Determine the [X, Y] coordinate at the center of the cell enclosing the given text.  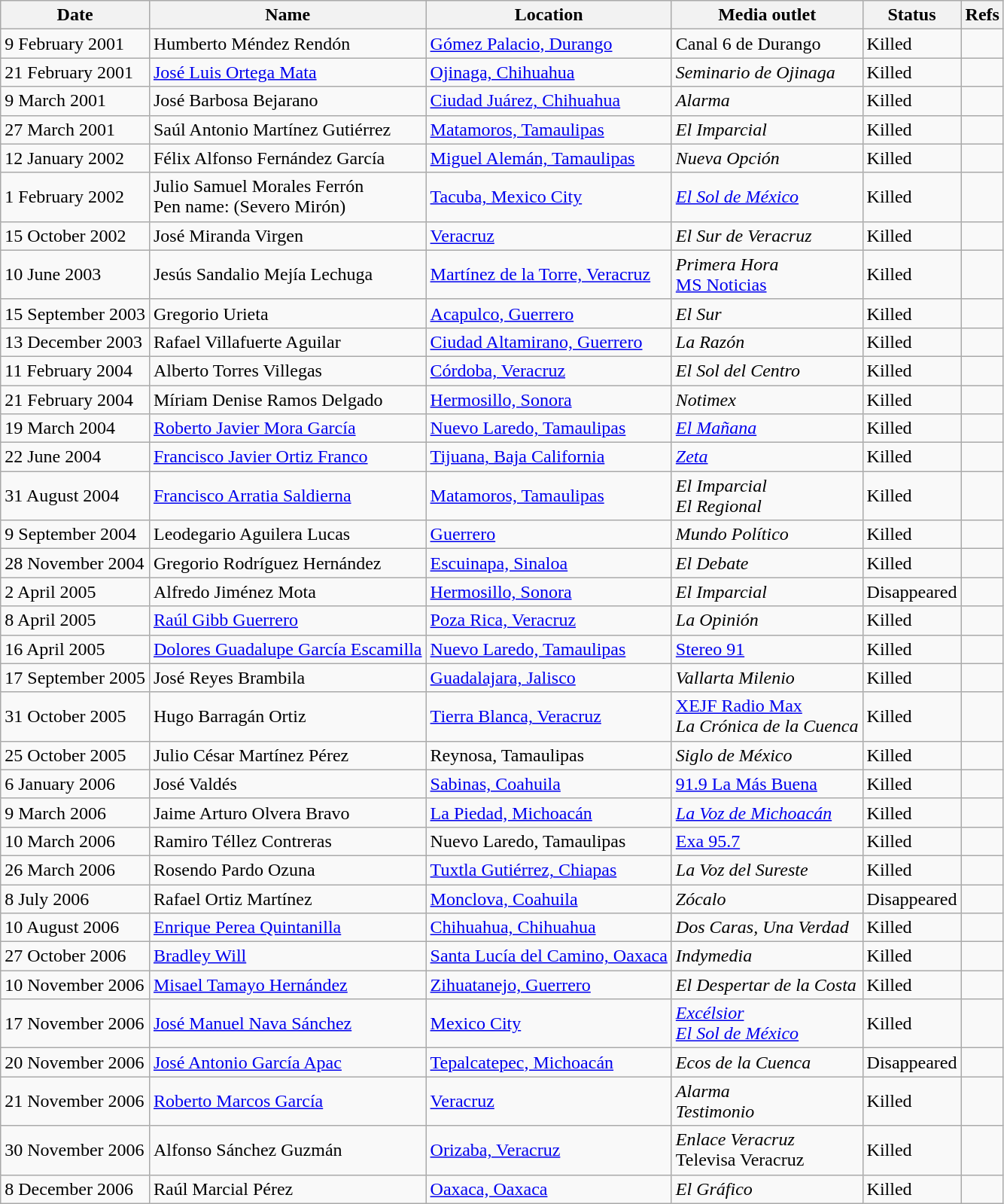
31 August 2004 [75, 495]
La Opinión [767, 620]
Ramiro Téllez Contreras [288, 841]
91.9 La Más Buena [767, 784]
Notimex [767, 400]
20 November 2006 [75, 1062]
15 October 2002 [75, 236]
Mundo Político [767, 535]
Alfonso Sánchez Guzmán [288, 1151]
Roberto Marcos García [288, 1101]
Francisco Arratia Saldierna [288, 495]
Escuinapa, Sinaloa [549, 563]
Date [75, 15]
Jesús Sandalio Mejía Lechuga [288, 274]
Martínez de la Torre, Veracruz [549, 274]
Mexico City [549, 1024]
Vallarta Milenio [767, 678]
Canal 6 de Durango [767, 44]
El Mañana [767, 428]
9 March 2006 [75, 812]
La Razón [767, 342]
Ojinaga, Chihuahua [549, 72]
Julio Samuel Morales FerrónPen name: (Severo Mirón) [288, 197]
La Piedad, Michoacán [549, 812]
Alberto Torres Villegas [288, 370]
8 December 2006 [75, 1189]
Dos Caras, Una Verdad [767, 928]
Dolores Guadalupe García Escamilla [288, 649]
21 February 2001 [75, 72]
Guerrero [549, 535]
Refs [982, 15]
21 February 2004 [75, 400]
9 March 2001 [75, 101]
2 April 2005 [75, 592]
Raúl Marcial Pérez [288, 1189]
Nueva Opción [767, 158]
17 September 2005 [75, 678]
21 November 2006 [75, 1101]
El Sur [767, 313]
El Sol de México [767, 197]
Media outlet [767, 15]
Zócalo [767, 898]
Location [549, 15]
Humberto Méndez Rendón [288, 44]
30 November 2006 [75, 1151]
22 June 2004 [75, 457]
27 March 2001 [75, 130]
15 September 2003 [75, 313]
Rosendo Pardo Ozuna [288, 870]
Ecos de la Cuenca [767, 1062]
Siglo de México [767, 755]
Gregorio Rodríguez Hernández [288, 563]
El Gráfico [767, 1189]
Gregorio Urieta [288, 313]
9 September 2004 [75, 535]
Jaime Arturo Olvera Bravo [288, 812]
Roberto Javier Mora García [288, 428]
Rafael Villafuerte Aguilar [288, 342]
José Reyes Brambila [288, 678]
Tacuba, Mexico City [549, 197]
Reynosa, Tamaulipas [549, 755]
10 March 2006 [75, 841]
16 April 2005 [75, 649]
José Valdés [288, 784]
Julio César Martínez Pérez [288, 755]
8 April 2005 [75, 620]
10 June 2003 [75, 274]
9 February 2001 [75, 44]
Tijuana, Baja California [549, 457]
Bradley Will [288, 956]
José Manuel Nava Sánchez [288, 1024]
José Antonio García Apac [288, 1062]
19 March 2004 [75, 428]
25 October 2005 [75, 755]
Tuxtla Gutiérrez, Chiapas [549, 870]
El Sur de Veracruz [767, 236]
Saúl Antonio Martínez Gutiérrez [288, 130]
13 December 2003 [75, 342]
Tepalcatepec, Michoacán [549, 1062]
Orizaba, Veracruz [549, 1151]
12 January 2002 [75, 158]
La Voz de Michoacán [767, 812]
1 February 2002 [75, 197]
Alarma [767, 101]
Francisco Javier Ortiz Franco [288, 457]
10 August 2006 [75, 928]
26 March 2006 [75, 870]
31 October 2005 [75, 717]
Félix Alfonso Fernández García [288, 158]
Indymedia [767, 956]
José Luis Ortega Mata [288, 72]
Tierra Blanca, Veracruz [549, 717]
27 October 2006 [75, 956]
Poza Rica, Veracruz [549, 620]
El Despertar de la Costa [767, 985]
José Barbosa Bejarano [288, 101]
José Miranda Virgen [288, 236]
Acapulco, Guerrero [549, 313]
Ciudad Juárez, Chihuahua [549, 101]
Name [288, 15]
Leodegario Aguilera Lucas [288, 535]
6 January 2006 [75, 784]
Status [912, 15]
Misael Tamayo Hernández [288, 985]
Santa Lucía del Camino, Oaxaca [549, 956]
11 February 2004 [75, 370]
Miguel Alemán, Tamaulipas [549, 158]
10 November 2006 [75, 985]
Ciudad Altamirano, Guerrero [549, 342]
La Voz del Sureste [767, 870]
Oaxaca, Oaxaca [549, 1189]
Míriam Denise Ramos Delgado [288, 400]
Raúl Gibb Guerrero [288, 620]
Sabinas, Coahuila [549, 784]
Chihuahua, Chihuahua [549, 928]
AlarmaTestimonio [767, 1101]
Stereo 91 [767, 649]
Rafael Ortiz Martínez [288, 898]
Exa 95.7 [767, 841]
Guadalajara, Jalisco [549, 678]
17 November 2006 [75, 1024]
Seminario de Ojinaga [767, 72]
El Sol del Centro [767, 370]
Alfredo Jiménez Mota [288, 592]
XEJF Radio MaxLa Crónica de la Cuenca [767, 717]
28 November 2004 [75, 563]
Zihuatanejo, Guerrero [549, 985]
Hugo Barragán Ortiz [288, 717]
ExcélsiorEl Sol de México [767, 1024]
Enlace VeracruzTelevisa Veracruz [767, 1151]
El Debate [767, 563]
Monclova, Coahuila [549, 898]
Primera HoraMS Noticias [767, 274]
Zeta [767, 457]
8 July 2006 [75, 898]
El ImparcialEl Regional [767, 495]
Córdoba, Veracruz [549, 370]
Enrique Perea Quintanilla [288, 928]
Gómez Palacio, Durango [549, 44]
